Capture the cell that displays the provided text and extract its (x, y) central coordinate. 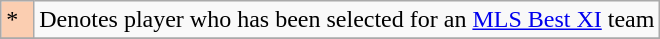
* (18, 20)
Denotes player who has been selected for an MLS Best XI team (347, 20)
